Capture the cell that displays the provided text and extract its [X, Y] central coordinate. 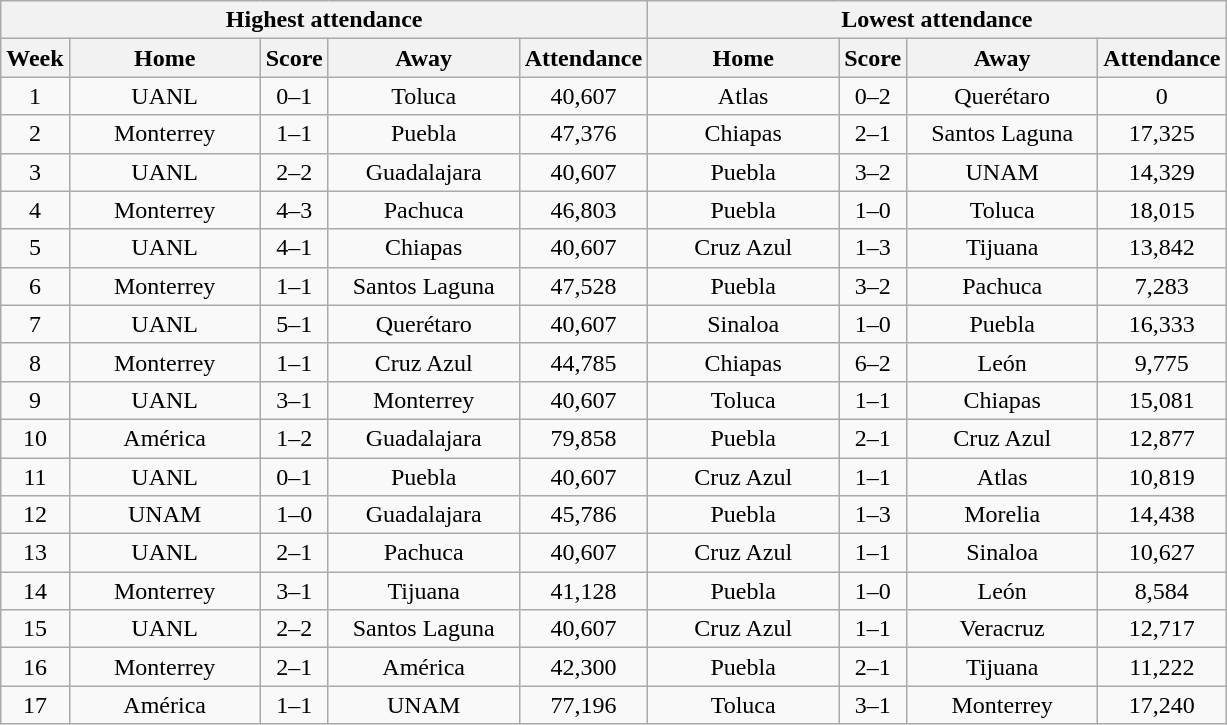
11 [35, 477]
7,283 [1162, 286]
13 [35, 553]
0 [1162, 96]
14 [35, 591]
77,196 [583, 705]
18,015 [1162, 210]
12 [35, 515]
15,081 [1162, 400]
6–2 [873, 362]
5–1 [294, 324]
47,376 [583, 134]
7 [35, 324]
9,775 [1162, 362]
4 [35, 210]
15 [35, 629]
2 [35, 134]
8 [35, 362]
13,842 [1162, 248]
4–3 [294, 210]
10,819 [1162, 477]
10,627 [1162, 553]
16 [35, 667]
8,584 [1162, 591]
17,240 [1162, 705]
44,785 [583, 362]
1 [35, 96]
12,717 [1162, 629]
16,333 [1162, 324]
45,786 [583, 515]
47,528 [583, 286]
4–1 [294, 248]
14,329 [1162, 172]
41,128 [583, 591]
6 [35, 286]
5 [35, 248]
42,300 [583, 667]
46,803 [583, 210]
Morelia [1002, 515]
0–2 [873, 96]
Week [35, 58]
17,325 [1162, 134]
1–2 [294, 438]
Veracruz [1002, 629]
17 [35, 705]
Lowest attendance [937, 20]
11,222 [1162, 667]
14,438 [1162, 515]
79,858 [583, 438]
Highest attendance [324, 20]
10 [35, 438]
9 [35, 400]
3 [35, 172]
12,877 [1162, 438]
